Find where the given text appears and provide that cell's center as [x, y] coordinate. 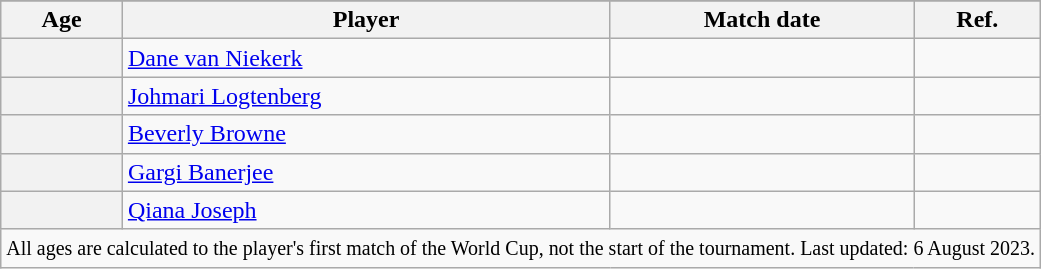
Qiana Joseph [366, 210]
Beverly Browne [366, 134]
Johmari Logtenberg [366, 96]
Match date [762, 20]
Dane van Niekerk [366, 58]
Age [62, 20]
All ages are calculated to the player's first match of the World Cup, not the start of the tournament. Last updated: 6 August 2023. [521, 248]
Ref. [977, 20]
Player [366, 20]
Gargi Banerjee [366, 172]
